Find where the given text appears and provide that cell's center as [x, y] coordinate. 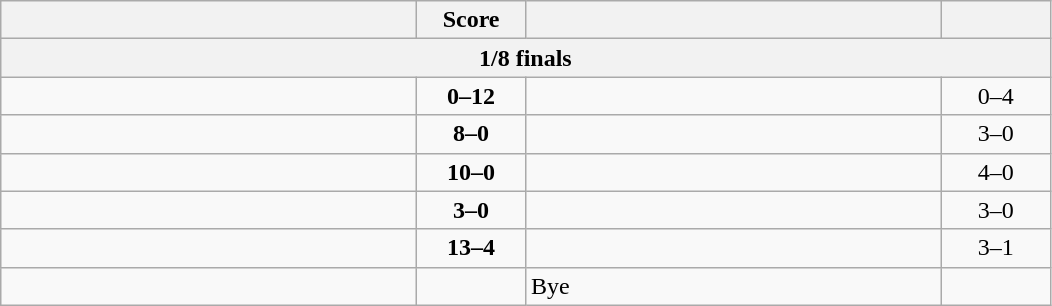
Score [472, 20]
Bye [733, 286]
3–1 [996, 248]
10–0 [472, 172]
1/8 finals [526, 58]
13–4 [472, 248]
4–0 [996, 172]
0–12 [472, 96]
0–4 [996, 96]
8–0 [472, 134]
